Determine the (x, y) coordinate at the center of the cell enclosing the given text.  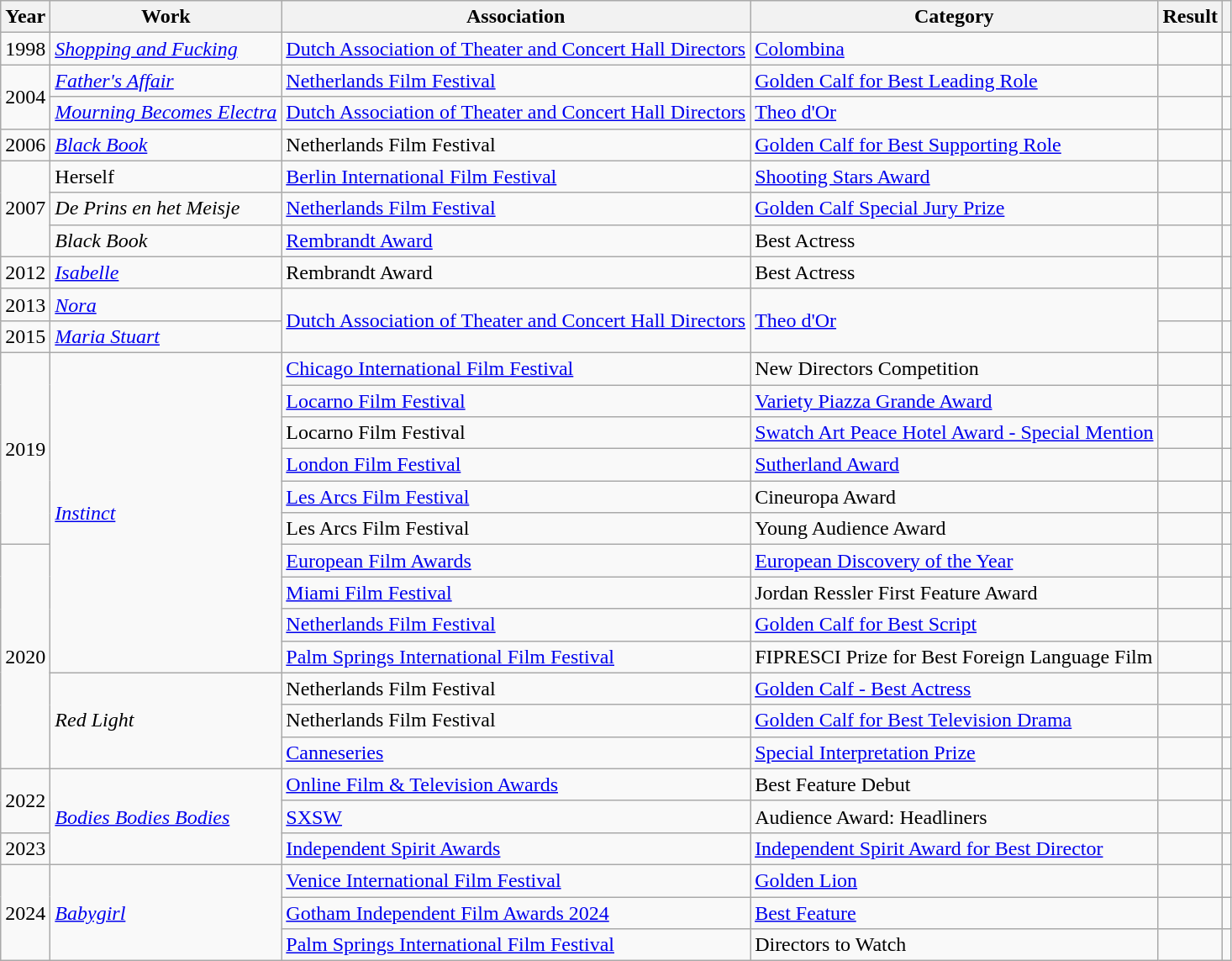
2007 (25, 209)
Shooting Stars Award (955, 177)
2012 (25, 272)
2004 (25, 97)
Sutherland Award (955, 465)
Golden Calf - Best Actress (955, 689)
Instinct (166, 513)
Golden Calf for Best Television Drama (955, 721)
Year (25, 17)
European Film Awards (516, 561)
2022 (25, 800)
Maria Stuart (166, 336)
2015 (25, 336)
Golden Calf for Best Script (955, 625)
Berlin International Film Festival (516, 177)
Red Light (166, 721)
Golden Lion (955, 880)
Independent Spirit Award for Best Director (955, 848)
Result (1190, 17)
Jordan Ressler First Feature Award (955, 593)
FIPRESCI Prize for Best Foreign Language Film (955, 657)
2020 (25, 657)
Colombina (955, 49)
Category (955, 17)
Best Feature Debut (955, 784)
Chicago International Film Festival (516, 368)
Miami Film Festival (516, 593)
Shopping and Fucking (166, 49)
Online Film & Television Awards (516, 784)
2023 (25, 848)
London Film Festival (516, 465)
Bodies Bodies Bodies (166, 816)
Swatch Art Peace Hotel Award - Special Mention (955, 433)
De Prins en het Meisje (166, 209)
Best Feature (955, 912)
Gotham Independent Film Awards 2024 (516, 912)
Mourning Becomes Electra (166, 113)
Association (516, 17)
Babygirl (166, 912)
Young Audience Award (955, 529)
SXSW (516, 816)
Golden Calf Special Jury Prize (955, 209)
Golden Calf for Best Supporting Role (955, 145)
Canneseries (516, 752)
Variety Piazza Grande Award (955, 401)
Cineuropa Award (955, 497)
Nora (166, 304)
Work (166, 17)
Isabelle (166, 272)
2019 (25, 448)
1998 (25, 49)
2024 (25, 912)
Venice International Film Festival (516, 880)
2006 (25, 145)
Special Interpretation Prize (955, 752)
Father's Affair (166, 81)
Herself (166, 177)
Directors to Watch (955, 945)
Independent Spirit Awards (516, 848)
2013 (25, 304)
European Discovery of the Year (955, 561)
Golden Calf for Best Leading Role (955, 81)
New Directors Competition (955, 368)
Audience Award: Headliners (955, 816)
